For the text-containing cell, return its midpoint in [X, Y] coordinate format. 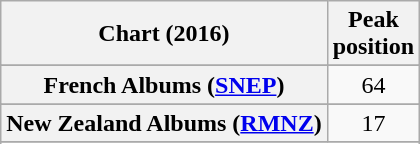
Chart (2016) [164, 34]
17 [373, 123]
Peak position [373, 34]
French Albums (SNEP) [164, 85]
64 [373, 85]
New Zealand Albums (RMNZ) [164, 123]
